Determine the (X, Y) coordinate at the center of the cell enclosing the given text.  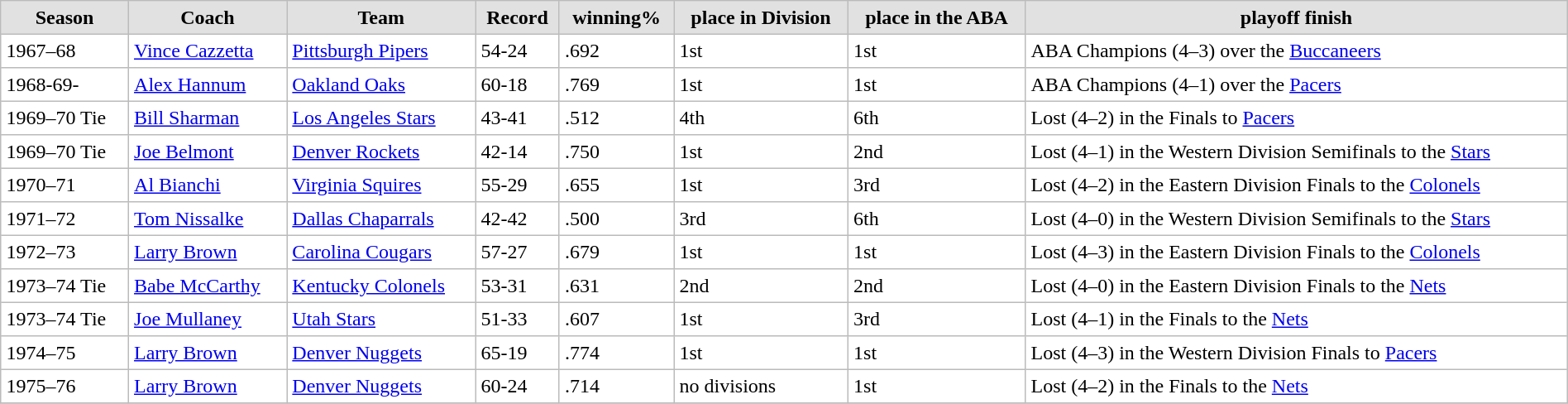
Lost (4–0) in the Western Division Semifinals to the Stars (1297, 219)
.714 (616, 386)
.500 (616, 219)
Team (381, 17)
Kentucky Colonels (381, 286)
Lost (4–1) in the Western Division Semifinals to the Stars (1297, 151)
.512 (616, 118)
54-24 (518, 50)
Utah Stars (381, 319)
1967–68 (65, 50)
65-19 (518, 353)
Record (518, 17)
43-41 (518, 118)
.769 (616, 84)
1972–73 (65, 252)
Bill Sharman (207, 118)
place in the ABA (936, 17)
1974–75 (65, 353)
.655 (616, 185)
winning% (616, 17)
.750 (616, 151)
ABA Champions (4–3) over the Buccaneers (1297, 50)
Vince Cazzetta (207, 50)
55-29 (518, 185)
Tom Nissalke (207, 219)
Carolina Cougars (381, 252)
Alex Hannum (207, 84)
Season (65, 17)
57-27 (518, 252)
no divisions (761, 386)
1968-69- (65, 84)
53-31 (518, 286)
Lost (4–2) in the Eastern Division Finals to the Colonels (1297, 185)
51-33 (518, 319)
Joe Belmont (207, 151)
Lost (4–2) in the Finals to the Nets (1297, 386)
Lost (4–1) in the Finals to the Nets (1297, 319)
42-14 (518, 151)
Lost (4–2) in the Finals to Pacers (1297, 118)
Babe McCarthy (207, 286)
1975–76 (65, 386)
1970–71 (65, 185)
42-42 (518, 219)
1971–72 (65, 219)
Coach (207, 17)
Pittsburgh Pipers (381, 50)
Joe Mullaney (207, 319)
Los Angeles Stars (381, 118)
.774 (616, 353)
.631 (616, 286)
Lost (4–3) in the Eastern Division Finals to the Colonels (1297, 252)
Al Bianchi (207, 185)
.679 (616, 252)
Dallas Chaparrals (381, 219)
ABA Champions (4–1) over the Pacers (1297, 84)
60-18 (518, 84)
Virginia Squires (381, 185)
.692 (616, 50)
place in Division (761, 17)
4th (761, 118)
Lost (4–0) in the Eastern Division Finals to the Nets (1297, 286)
Lost (4–3) in the Western Division Finals to Pacers (1297, 353)
Denver Rockets (381, 151)
Oakland Oaks (381, 84)
.607 (616, 319)
playoff finish (1297, 17)
60-24 (518, 386)
